Capture the cell that displays the provided text and extract its (X, Y) central coordinate. 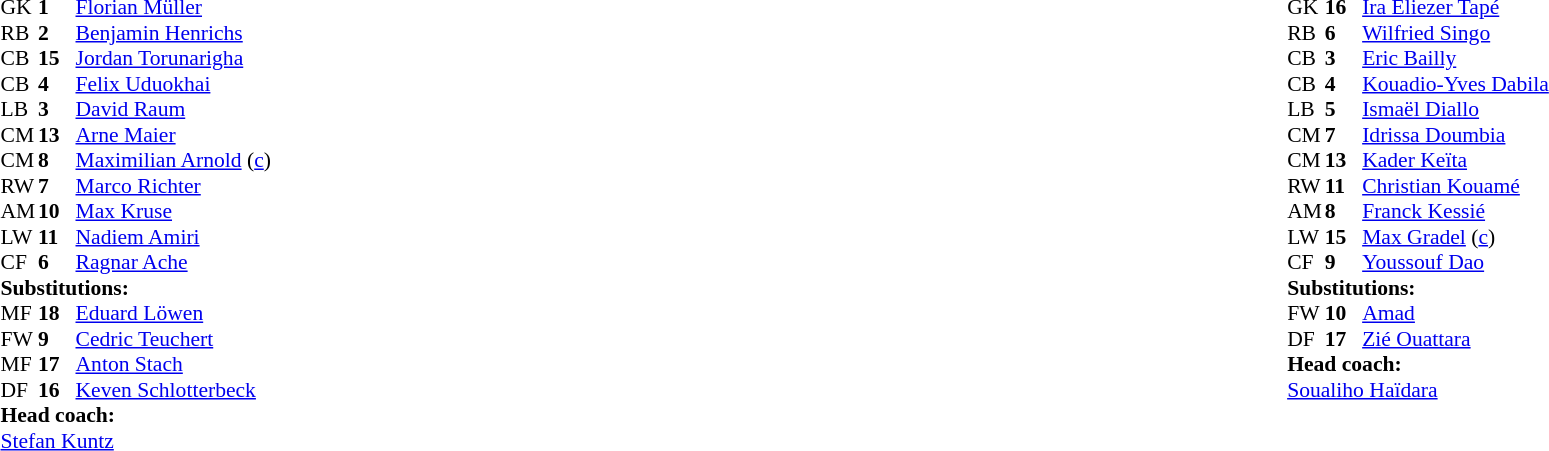
Christian Kouamé (1456, 186)
Zié Ouattara (1456, 339)
Eduard Löwen (174, 313)
Nadiem Amiri (174, 237)
2 (57, 33)
Ismaël Diallo (1456, 109)
Soualiho Haïdara (1418, 390)
5 (1344, 109)
Kouadio-Yves Dabila (1456, 84)
Maximilian Arnold (c) (174, 161)
Ragnar Ache (174, 263)
16 (57, 390)
Amad (1456, 313)
Franck Kessié (1456, 211)
Max Kruse (174, 211)
Cedric Teuchert (174, 339)
Max Gradel (c) (1456, 237)
Wilfried Singo (1456, 33)
Youssouf Dao (1456, 263)
Felix Uduokhai (174, 84)
Benjamin Henrichs (174, 33)
Jordan Torunarigha (174, 59)
18 (57, 313)
Eric Bailly (1456, 59)
Idrissa Doumbia (1456, 135)
Keven Schlotterbeck (174, 390)
David Raum (174, 109)
Marco Richter (174, 186)
Anton Stach (174, 365)
Arne Maier (174, 135)
Kader Keïta (1456, 161)
